Capture the cell that displays the provided text and extract its (X, Y) central coordinate. 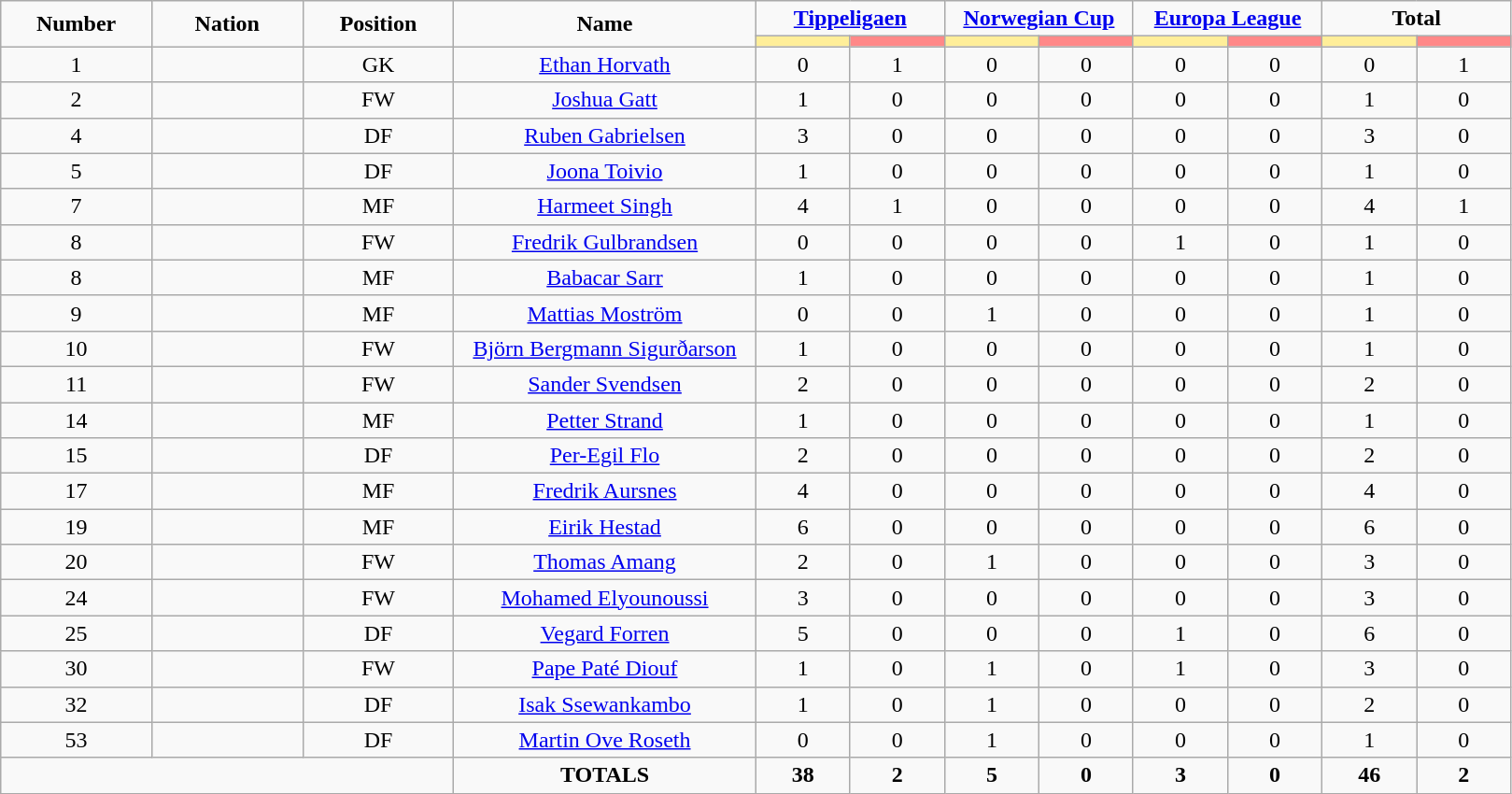
Mattias Moström (605, 313)
Fredrik Aursnes (605, 491)
Thomas Amang (605, 562)
9 (77, 313)
Number (77, 24)
Martin Ove Roseth (605, 740)
Pape Paté Diouf (605, 669)
46 (1369, 775)
Per-Egil Flo (605, 456)
24 (77, 598)
11 (77, 384)
14 (77, 419)
19 (77, 527)
17 (77, 491)
Joona Toivio (605, 171)
Europa League (1227, 19)
Ruben Gabrielsen (605, 135)
Vegard Forren (605, 633)
Björn Bergmann Sigurðarson (605, 348)
25 (77, 633)
Position (378, 24)
10 (77, 348)
Name (605, 24)
Ethan Horvath (605, 64)
38 (803, 775)
7 (77, 206)
Sander Svendsen (605, 384)
Fredrik Gulbrandsen (605, 242)
Joshua Gatt (605, 100)
Petter Strand (605, 419)
30 (77, 669)
Nation (227, 24)
Eirik Hestad (605, 527)
Harmeet Singh (605, 206)
53 (77, 740)
Mohamed Elyounoussi (605, 598)
Tippeligaen (850, 19)
Total (1417, 19)
32 (77, 704)
20 (77, 562)
GK (378, 64)
Babacar Sarr (605, 277)
Norwegian Cup (1039, 19)
TOTALS (605, 775)
15 (77, 456)
Isak Ssewankambo (605, 704)
